From the cell containing the given text, extract its center point as [X, Y] coordinate. 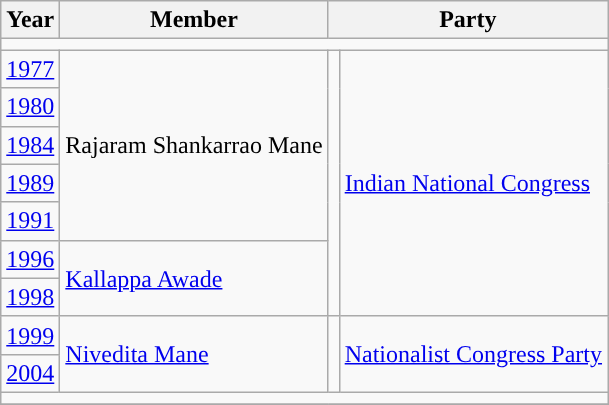
1989 [30, 183]
1999 [30, 335]
Nationalist Congress Party [473, 354]
Indian National Congress [473, 183]
1977 [30, 69]
1998 [30, 297]
1991 [30, 221]
Member [194, 20]
2004 [30, 373]
1984 [30, 145]
Year [30, 20]
1996 [30, 259]
1980 [30, 107]
Nivedita Mane [194, 354]
Kallappa Awade [194, 278]
Rajaram Shankarrao Mane [194, 145]
Party [468, 20]
